Identify which cell holds the provided text, then report its [x, y] central coordinate. 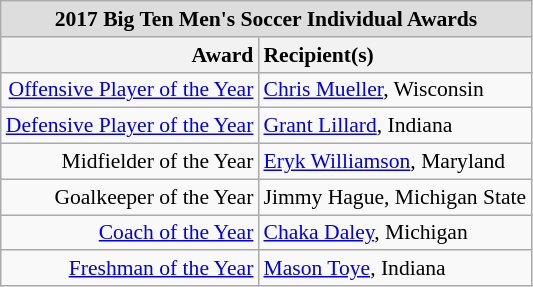
Midfielder of the Year [130, 162]
Chris Mueller, Wisconsin [394, 90]
Mason Toye, Indiana [394, 269]
Grant Lillard, Indiana [394, 126]
Chaka Daley, Michigan [394, 233]
Coach of the Year [130, 233]
Jimmy Hague, Michigan State [394, 197]
Award [130, 55]
Freshman of the Year [130, 269]
Recipient(s) [394, 55]
2017 Big Ten Men's Soccer Individual Awards [266, 19]
Goalkeeper of the Year [130, 197]
Defensive Player of the Year [130, 126]
Eryk Williamson, Maryland [394, 162]
Offensive Player of the Year [130, 90]
